Scan for the cell matching the given text and deliver its [X, Y] coordinate at center. 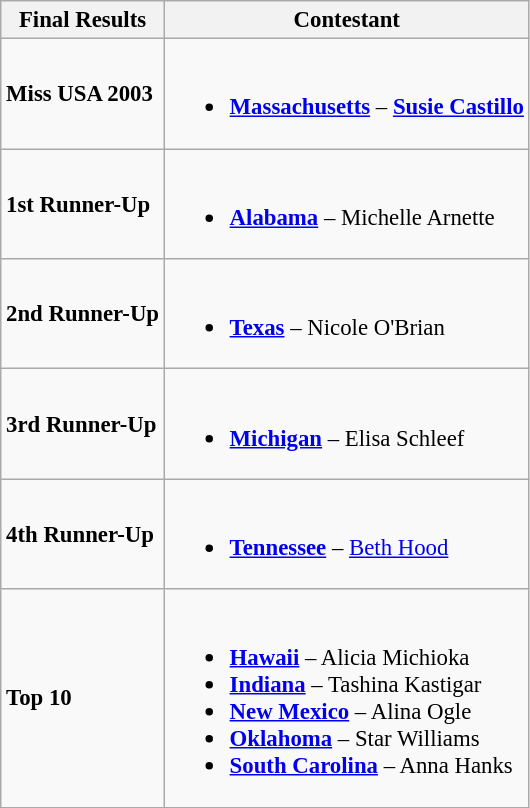
Michigan – Elisa Schleef [346, 424]
1st Runner-Up [83, 204]
Texas – Nicole O'Brian [346, 314]
Contestant [346, 20]
Tennessee – Beth Hood [346, 534]
Alabama – Michelle Arnette [346, 204]
4th Runner-Up [83, 534]
Top 10 [83, 698]
Final Results [83, 20]
3rd Runner-Up [83, 424]
2nd Runner-Up [83, 314]
Miss USA 2003 [83, 94]
Hawaii – Alicia MichiokaIndiana – Tashina KastigarNew Mexico – Alina OgleOklahoma – Star WilliamsSouth Carolina – Anna Hanks [346, 698]
Massachusetts – Susie Castillo [346, 94]
